Detect which cell encompasses the target text, then output its [x, y] center coordinate. 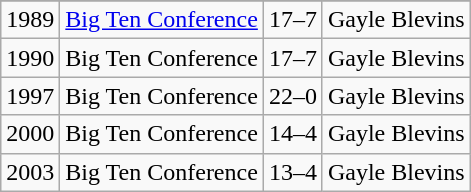
2003 [30, 172]
1990 [30, 58]
22–0 [292, 96]
2000 [30, 134]
14–4 [292, 134]
1989 [30, 20]
13–4 [292, 172]
1997 [30, 96]
